Find where the given text appears and provide that cell's center as [X, Y] coordinate. 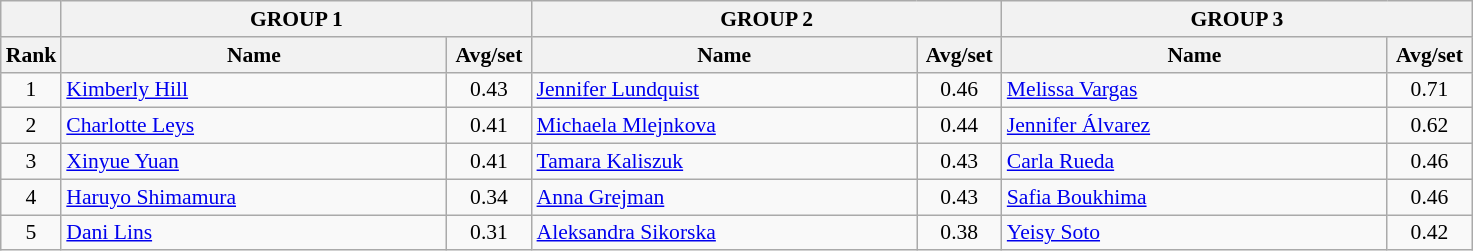
Haruyo Shimamura [254, 197]
Jennifer Álvarez [1194, 126]
Kimberly Hill [254, 90]
0.38 [960, 233]
3 [32, 162]
Safia Boukhima [1194, 197]
Aleksandra Sikorska [724, 233]
0.44 [960, 126]
0.31 [488, 233]
0.71 [1430, 90]
Rank [32, 55]
0.62 [1430, 126]
Charlotte Leys [254, 126]
1 [32, 90]
5 [32, 233]
0.42 [1430, 233]
GROUP 1 [296, 19]
Anna Grejman [724, 197]
Yeisy Soto [1194, 233]
GROUP 2 [767, 19]
Tamara Kaliszuk [724, 162]
4 [32, 197]
Jennifer Lundquist [724, 90]
Dani Lins [254, 233]
GROUP 3 [1237, 19]
Michaela Mlejnkova [724, 126]
Carla Rueda [1194, 162]
0.34 [488, 197]
Xinyue Yuan [254, 162]
Melissa Vargas [1194, 90]
2 [32, 126]
